For the text-containing cell, return its midpoint in (x, y) coordinate format. 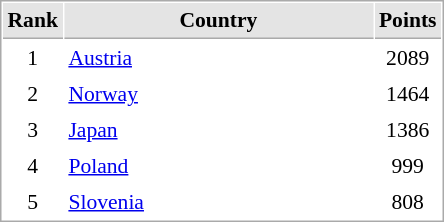
5 (32, 201)
808 (408, 201)
999 (408, 165)
2089 (408, 57)
Austria (218, 57)
1386 (408, 129)
1464 (408, 93)
2 (32, 93)
Norway (218, 93)
Country (218, 21)
4 (32, 165)
Rank (32, 21)
Japan (218, 129)
Poland (218, 165)
Points (408, 21)
Slovenia (218, 201)
3 (32, 129)
1 (32, 57)
